From the cell containing the given text, extract its center point as [x, y] coordinate. 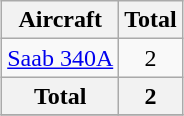
Aircraft [60, 20]
Saab 340A [60, 58]
